Find where the given text appears and provide that cell's center as (x, y) coordinate. 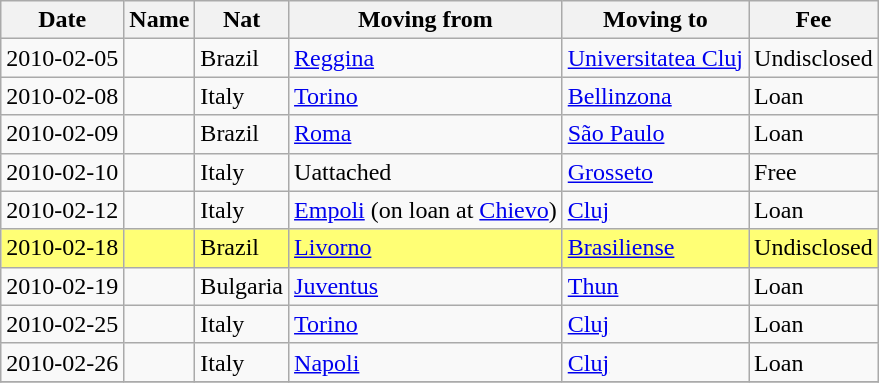
Moving from (426, 20)
Livorno (426, 248)
Moving to (655, 20)
Fee (814, 20)
Grosseto (655, 172)
2010-02-05 (62, 58)
2010-02-12 (62, 210)
Date (62, 20)
Name (160, 20)
São Paulo (655, 134)
Bulgaria (242, 286)
Uattached (426, 172)
Nat (242, 20)
Thun (655, 286)
2010-02-08 (62, 96)
2010-02-19 (62, 286)
2010-02-25 (62, 324)
Bellinzona (655, 96)
2010-02-18 (62, 248)
Juventus (426, 286)
Reggina (426, 58)
Empoli (on loan at Chievo) (426, 210)
2010-02-10 (62, 172)
Napoli (426, 362)
Free (814, 172)
2010-02-09 (62, 134)
Roma (426, 134)
Brasiliense (655, 248)
Universitatea Cluj (655, 58)
2010-02-26 (62, 362)
